Identify which cell holds the provided text, then report its [x, y] central coordinate. 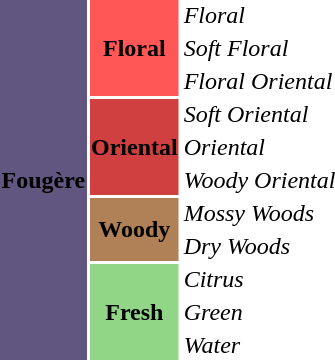
Oriental [135, 147]
Woody [135, 230]
Floral [135, 48]
Fresh [135, 312]
Fougère [44, 180]
